Output the (x, y) coordinate of the center of the cell containing the given text.  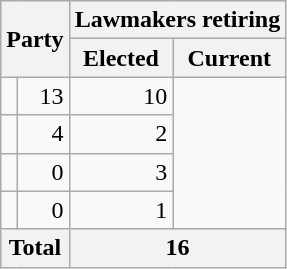
Total (35, 248)
Lawmakers retiring (178, 20)
13 (43, 96)
4 (43, 134)
Current (230, 58)
16 (178, 248)
10 (121, 96)
Elected (121, 58)
1 (121, 210)
2 (121, 134)
Party (35, 39)
3 (121, 172)
